Output the [X, Y] coordinate of the center of the cell containing the given text.  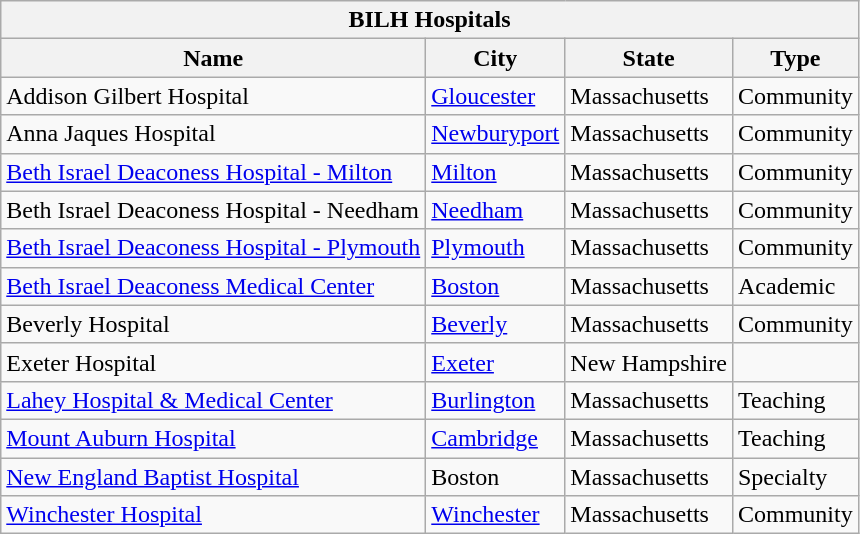
Beverly Hospital [214, 324]
Beverly [496, 324]
Anna Jaques Hospital [214, 134]
Lahey Hospital & Medical Center [214, 400]
Winchester [496, 515]
Beth Israel Deaconess Hospital - Plymouth [214, 248]
Winchester Hospital [214, 515]
Cambridge [496, 438]
Plymouth [496, 248]
Milton [496, 172]
Gloucester [496, 96]
Needham [496, 210]
New Hampshire [649, 362]
Addison Gilbert Hospital [214, 96]
Exeter Hospital [214, 362]
Newburyport [496, 134]
Beth Israel Deaconess Medical Center [214, 286]
BILH Hospitals [430, 20]
State [649, 58]
Beth Israel Deaconess Hospital - Milton [214, 172]
New England Baptist Hospital [214, 477]
Specialty [795, 477]
Academic [795, 286]
Burlington [496, 400]
Beth Israel Deaconess Hospital - Needham [214, 210]
Exeter [496, 362]
Mount Auburn Hospital [214, 438]
City [496, 58]
Name [214, 58]
Type [795, 58]
